Locate the cell with the specified text and output its (x, y) center coordinate. 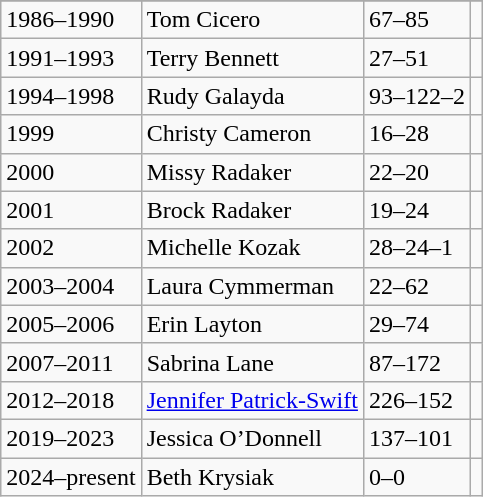
Christy Cameron (252, 134)
67–85 (416, 20)
Jennifer Patrick-Swift (252, 400)
22–20 (416, 172)
Jessica O’Donnell (252, 438)
28–24–1 (416, 248)
Sabrina Lane (252, 362)
19–24 (416, 210)
Beth Krysiak (252, 477)
0–0 (416, 477)
93–122–2 (416, 96)
Brock Radaker (252, 210)
2000 (71, 172)
Rudy Galayda (252, 96)
137–101 (416, 438)
22–62 (416, 286)
1999 (71, 134)
1991–1993 (71, 58)
2019–2023 (71, 438)
Missy Radaker (252, 172)
2012–2018 (71, 400)
27–51 (416, 58)
Erin Layton (252, 324)
2024–present (71, 477)
2003–2004 (71, 286)
1986–1990 (71, 20)
2007–2011 (71, 362)
Michelle Kozak (252, 248)
2001 (71, 210)
Tom Cicero (252, 20)
Laura Cymmerman (252, 286)
Terry Bennett (252, 58)
87–172 (416, 362)
226–152 (416, 400)
29–74 (416, 324)
2002 (71, 248)
2005–2006 (71, 324)
16–28 (416, 134)
1994–1998 (71, 96)
